Locate the cell with the specified text and output its (X, Y) center coordinate. 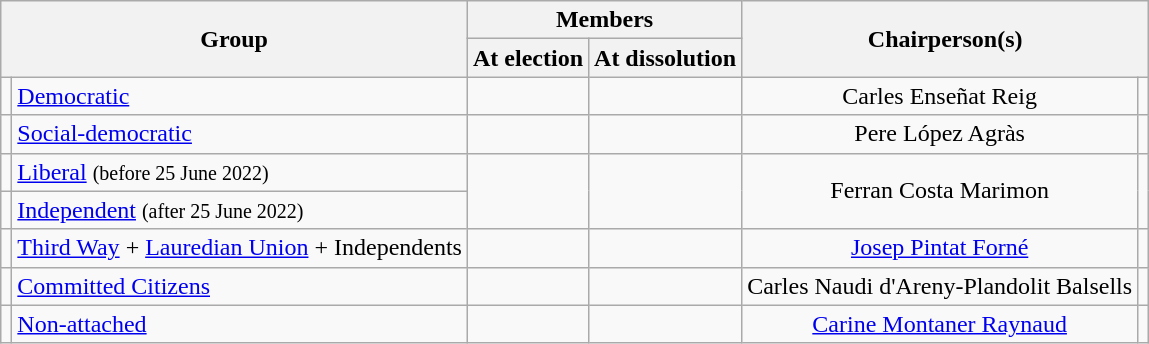
Committed Citizens (240, 286)
Democratic (240, 96)
Independent (after 25 June 2022) (240, 210)
Members (604, 20)
Ferran Costa Marimon (940, 191)
Third Way + Lauredian Union + Independents (240, 248)
Carles Naudi d'Areny-Plandolit Balsells (940, 286)
Group (234, 39)
Chairperson(s) (946, 39)
At dissolution (666, 58)
Non-attached (240, 324)
Pere López Agràs (940, 134)
Carine Montaner Raynaud (940, 324)
At election (528, 58)
Carles Enseñat Reig (940, 96)
Josep Pintat Forné (940, 248)
Social-democratic (240, 134)
Liberal (before 25 June 2022) (240, 172)
